Return the (x, y) coordinate for the center point of the cell that contains the specified text.  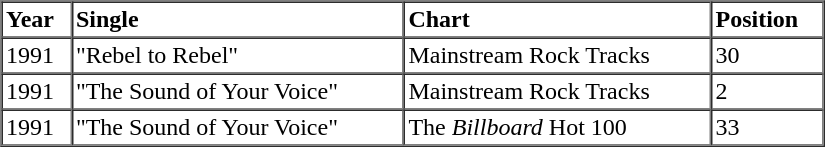
Position (768, 20)
Year (37, 20)
30 (768, 56)
Chart (558, 20)
Single (238, 20)
The Billboard Hot 100 (558, 128)
2 (768, 92)
"Rebel to Rebel" (238, 56)
33 (768, 128)
